Scan for the cell matching the given text and deliver its [x, y] coordinate at center. 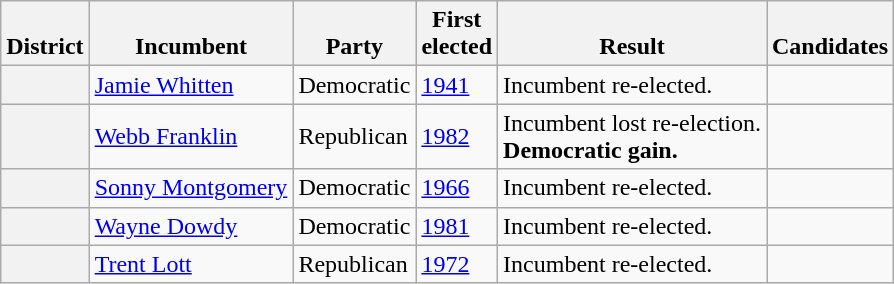
1972 [457, 264]
Incumbent [191, 34]
Firstelected [457, 34]
Sonny Montgomery [191, 188]
1941 [457, 85]
Incumbent lost re-election.Democratic gain. [632, 136]
1982 [457, 136]
Trent Lott [191, 264]
District [45, 34]
Jamie Whitten [191, 85]
1966 [457, 188]
Candidates [830, 34]
Wayne Dowdy [191, 226]
Webb Franklin [191, 136]
1981 [457, 226]
Result [632, 34]
Party [354, 34]
